From the cell containing the given text, extract its center point as [x, y] coordinate. 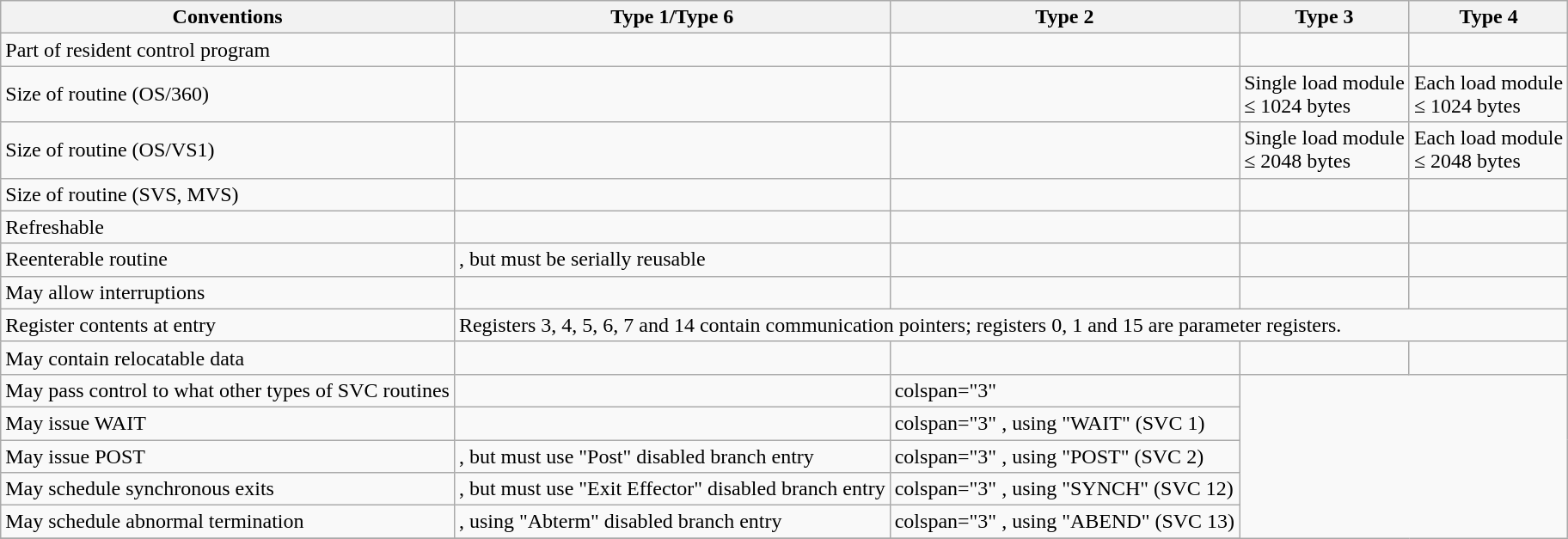
May schedule synchronous exits [228, 489]
May allow interruptions [228, 292]
Each load module≤ 2048 bytes [1488, 150]
Type 3 [1325, 17]
, but must be serially reusable [672, 260]
Reenterable routine [228, 260]
Registers 3, 4, 5, 6, 7 and 14 contain communication pointers; registers 0, 1 and 15 are parameter registers. [1011, 325]
Single load module≤ 2048 bytes [1325, 150]
May issue POST [228, 456]
colspan="3" [1064, 390]
May issue WAIT [228, 423]
colspan="3" , using "SYNCH" (SVC 12) [1064, 489]
colspan="3" , using "POST" (SVC 2) [1064, 456]
colspan="3" , using "ABEND" (SVC 13) [1064, 522]
Size of routine (OS/360) [228, 95]
Refreshable [228, 227]
colspan="3" , using "WAIT" (SVC 1) [1064, 423]
Part of resident control program [228, 50]
May contain relocatable data [228, 358]
May pass control to what other types of SVC routines [228, 390]
Conventions [228, 17]
Each load module≤ 1024 bytes [1488, 95]
Size of routine (SVS, MVS) [228, 194]
Type 1/Type 6 [672, 17]
May schedule abnormal termination [228, 522]
, using "Abterm" disabled branch entry [672, 522]
Single load module≤ 1024 bytes [1325, 95]
Register contents at entry [228, 325]
Type 2 [1064, 17]
Size of routine (OS/VS1) [228, 150]
, but must use "Exit Effector" disabled branch entry [672, 489]
Type 4 [1488, 17]
, but must use "Post" disabled branch entry [672, 456]
